Detect which cell encompasses the target text, then output its (X, Y) center coordinate. 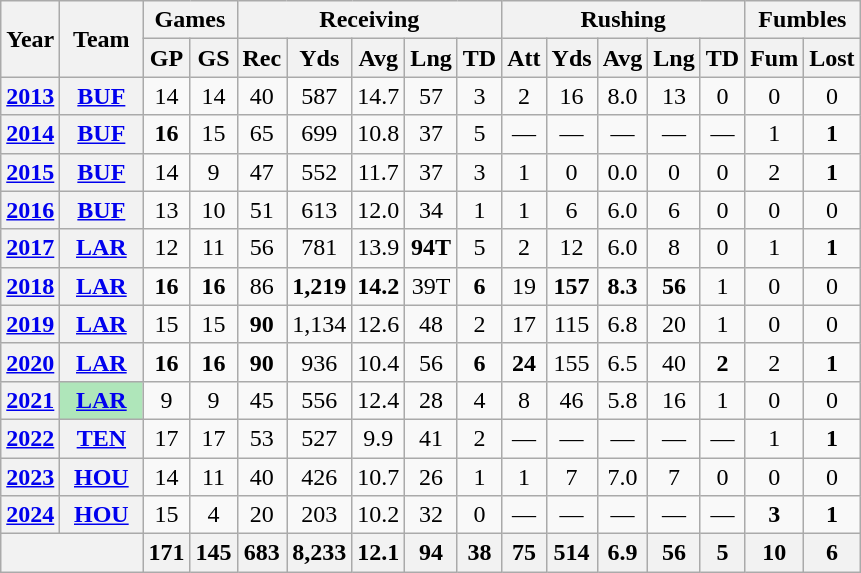
2014 (30, 134)
1,134 (320, 324)
51 (262, 210)
2017 (30, 248)
Att (524, 58)
28 (431, 400)
45 (262, 400)
14.7 (378, 96)
781 (320, 248)
115 (572, 324)
171 (166, 553)
Team (102, 39)
527 (320, 438)
Games (190, 20)
GS (214, 58)
GP (166, 58)
Year (30, 39)
556 (320, 400)
2022 (30, 438)
2024 (30, 515)
8.0 (622, 96)
10.4 (378, 362)
12.4 (378, 400)
10.7 (378, 477)
94T (431, 248)
10.8 (378, 134)
Rec (262, 58)
53 (262, 438)
514 (572, 553)
Lost (832, 58)
2015 (30, 172)
39T (431, 286)
426 (320, 477)
8.3 (622, 286)
19 (524, 286)
12.1 (378, 553)
2021 (30, 400)
1,219 (320, 286)
TEN (102, 438)
613 (320, 210)
12.0 (378, 210)
13.9 (378, 248)
38 (479, 553)
6.5 (622, 362)
86 (262, 286)
683 (262, 553)
57 (431, 96)
34 (431, 210)
Fumbles (802, 20)
2016 (30, 210)
41 (431, 438)
2013 (30, 96)
48 (431, 324)
2019 (30, 324)
94 (431, 553)
75 (524, 553)
552 (320, 172)
10.2 (378, 515)
11.7 (378, 172)
699 (320, 134)
145 (214, 553)
Receiving (370, 20)
2018 (30, 286)
47 (262, 172)
14.2 (378, 286)
6.9 (622, 553)
5.8 (622, 400)
8,233 (320, 553)
32 (431, 515)
12.6 (378, 324)
155 (572, 362)
65 (262, 134)
0.0 (622, 172)
Rushing (624, 20)
936 (320, 362)
9.9 (378, 438)
24 (524, 362)
7.0 (622, 477)
587 (320, 96)
2020 (30, 362)
46 (572, 400)
26 (431, 477)
203 (320, 515)
Fum (774, 58)
157 (572, 286)
6.8 (622, 324)
2023 (30, 477)
